Output the [X, Y] coordinate of the center of the cell containing the given text.  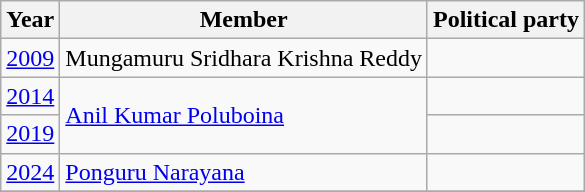
2024 [30, 172]
2014 [30, 96]
2019 [30, 134]
Political party [506, 20]
Year [30, 20]
Anil Kumar Poluboina [244, 115]
Mungamuru Sridhara Krishna Reddy [244, 58]
Member [244, 20]
2009 [30, 58]
Ponguru Narayana [244, 172]
